Search for the cell housing the specified text and yield its [x, y] center coordinate. 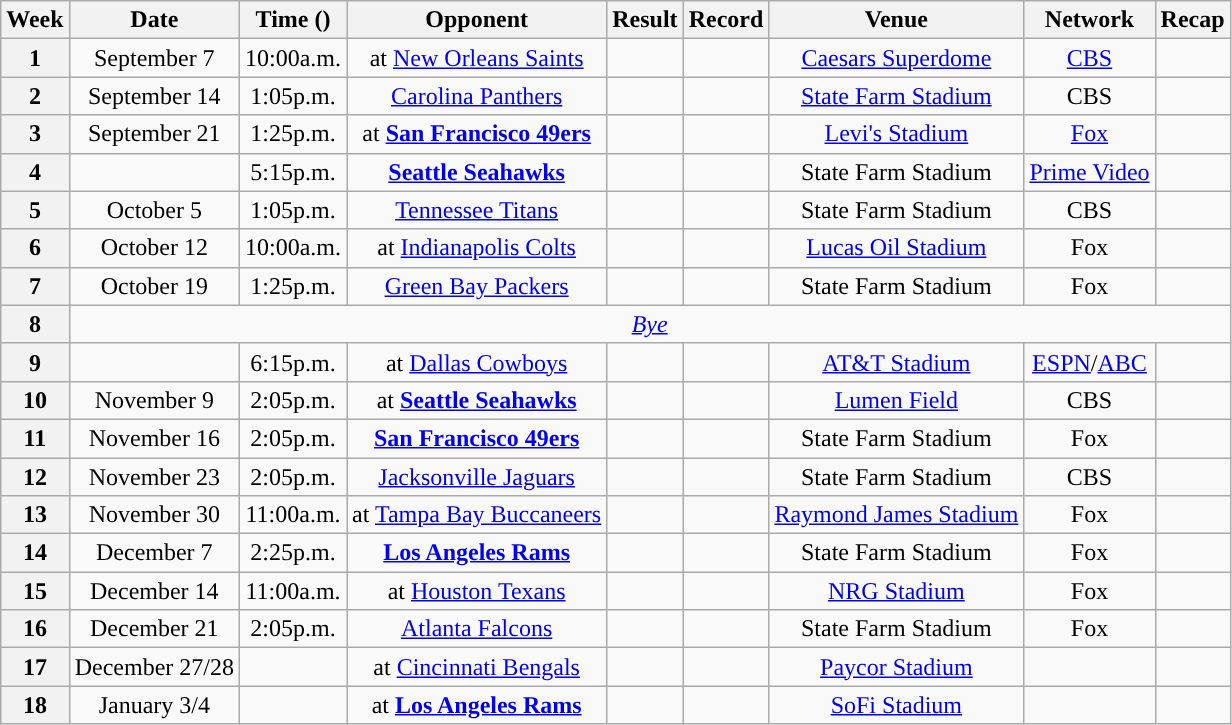
Result [645, 20]
January 3/4 [154, 705]
Network [1090, 20]
Date [154, 20]
2 [35, 96]
13 [35, 515]
5 [35, 210]
Seattle Seahawks [477, 172]
ESPN/ABC [1090, 362]
3 [35, 134]
December 27/28 [154, 667]
at Tampa Bay Buccaneers [477, 515]
8 [35, 324]
November 16 [154, 438]
San Francisco 49ers [477, 438]
14 [35, 553]
Week [35, 20]
December 21 [154, 629]
October 12 [154, 248]
Los Angeles Rams [477, 553]
17 [35, 667]
Carolina Panthers [477, 96]
Paycor Stadium [896, 667]
2:25p.m. [292, 553]
Jacksonville Jaguars [477, 477]
12 [35, 477]
at Los Angeles Rams [477, 705]
November 23 [154, 477]
Raymond James Stadium [896, 515]
Recap [1192, 20]
October 5 [154, 210]
December 7 [154, 553]
Prime Video [1090, 172]
Opponent [477, 20]
at Seattle Seahawks [477, 400]
Caesars Superdome [896, 58]
1 [35, 58]
NRG Stadium [896, 591]
September 7 [154, 58]
SoFi Stadium [896, 705]
10 [35, 400]
November 30 [154, 515]
Venue [896, 20]
16 [35, 629]
at San Francisco 49ers [477, 134]
at Houston Texans [477, 591]
18 [35, 705]
Record [726, 20]
AT&T Stadium [896, 362]
at Cincinnati Bengals [477, 667]
September 21 [154, 134]
Tennessee Titans [477, 210]
9 [35, 362]
4 [35, 172]
Levi's Stadium [896, 134]
15 [35, 591]
Lucas Oil Stadium [896, 248]
Time () [292, 20]
at Indianapolis Colts [477, 248]
6:15p.m. [292, 362]
October 19 [154, 286]
7 [35, 286]
at New Orleans Saints [477, 58]
5:15p.m. [292, 172]
at Dallas Cowboys [477, 362]
September 14 [154, 96]
6 [35, 248]
Green Bay Packers [477, 286]
Bye [650, 324]
December 14 [154, 591]
November 9 [154, 400]
Atlanta Falcons [477, 629]
11 [35, 438]
Lumen Field [896, 400]
